From the cell containing the given text, extract its center point as [X, Y] coordinate. 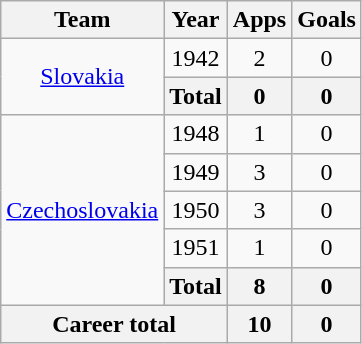
2 [259, 58]
Apps [259, 20]
1951 [196, 248]
8 [259, 286]
1950 [196, 210]
Goals [327, 20]
1942 [196, 58]
1948 [196, 134]
Year [196, 20]
Czechoslovakia [82, 210]
1949 [196, 172]
Career total [114, 324]
10 [259, 324]
Team [82, 20]
Slovakia [82, 77]
